Capture the cell that displays the provided text and extract its (x, y) central coordinate. 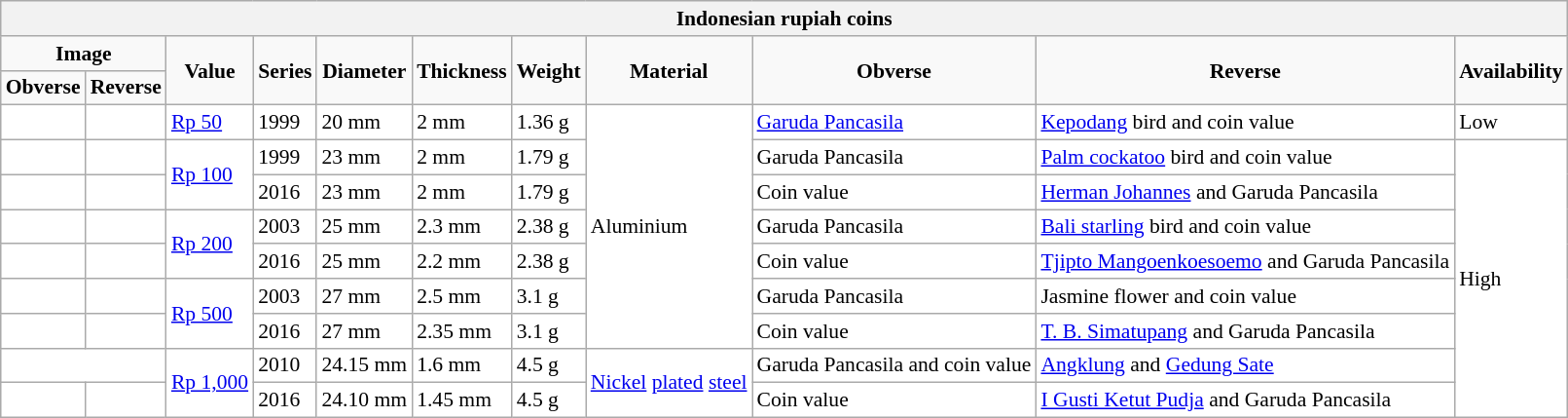
2.2 mm (461, 262)
24.10 mm (364, 400)
2010 (284, 365)
Rp 100 (210, 175)
I Gusti Ketut Pudja and Garuda Pancasila (1245, 400)
2.5 mm (461, 296)
2.3 mm (461, 227)
Aluminium (670, 226)
Value (210, 70)
Palm cockatoo bird and coin value (1245, 158)
24.15 mm (364, 365)
1.45 mm (461, 400)
Garuda Pancasila and coin value (894, 365)
Nickel plated steel (670, 382)
Bali starling bird and coin value (1245, 227)
Image (84, 54)
Rp 50 (210, 123)
Rp 1,000 (210, 382)
Tjipto Mangoenkoesoemo and Garuda Pancasila (1245, 262)
High (1511, 279)
Material (670, 70)
Kepodang bird and coin value (1245, 123)
Weight (549, 70)
Thickness (461, 70)
1.36 g (549, 123)
Angklung and Gedung Sate (1245, 365)
Low (1511, 123)
20 mm (364, 123)
Herman Johannes and Garuda Pancasila (1245, 192)
Series (284, 70)
Jasmine flower and coin value (1245, 296)
Diameter (364, 70)
Rp 500 (210, 314)
1.6 mm (461, 365)
2.35 mm (461, 331)
Rp 200 (210, 244)
Availability (1511, 70)
Indonesian rupiah coins (784, 19)
T. B. Simatupang and Garuda Pancasila (1245, 331)
